Pinpoint the cell where the given text exists, returning its [x, y] midpoint coordinate. 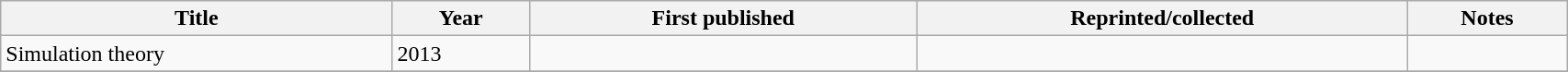
2013 [461, 54]
Reprinted/collected [1162, 18]
Notes [1486, 18]
Title [197, 18]
Simulation theory [197, 54]
First published [724, 18]
Year [461, 18]
